Pinpoint the cell where the given text exists, returning its (x, y) midpoint coordinate. 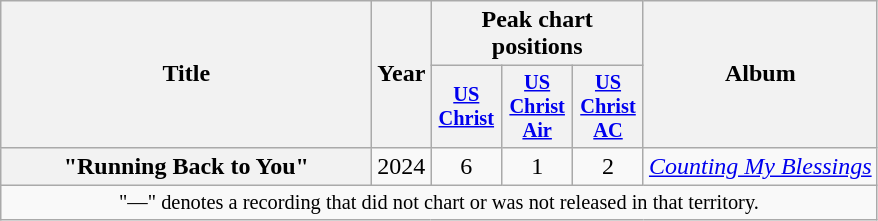
6 (466, 166)
Counting My Blessings (760, 166)
Title (186, 74)
"Running Back to You" (186, 166)
"—" denotes a recording that did not chart or was not released in that territory. (439, 203)
Album (760, 74)
2024 (402, 166)
Peak chart positions (538, 34)
USChristAC (608, 107)
2 (608, 166)
USChrist (466, 107)
Year (402, 74)
1 (538, 166)
USChristAir (538, 107)
